Locate the cell with the specified text and output its (X, Y) center coordinate. 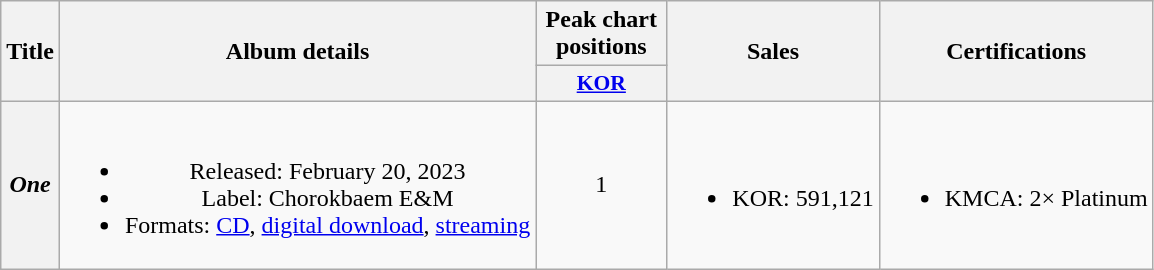
1 (602, 184)
Title (30, 52)
Album details (297, 52)
KMCA: 2× Platinum (1016, 184)
Certifications (1016, 52)
Released: February 20, 2023Label: Chorokbaem E&MFormats: CD, digital download, streaming (297, 184)
KOR (602, 84)
Peak chart positions (602, 34)
Sales (773, 52)
KOR: 591,121 (773, 184)
One (30, 184)
